Return (x, y) of the center of cell containing provided text 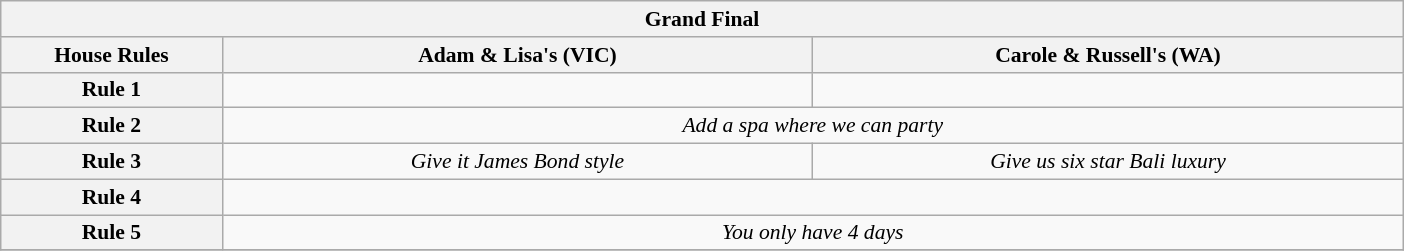
Rule 5 (112, 233)
Give it James Bond style (518, 162)
Rule 1 (112, 90)
Rule 4 (112, 197)
Rule 2 (112, 126)
Give us six star Bali luxury (1108, 162)
Carole & Russell's (WA) (1108, 55)
Grand Final (702, 19)
You only have 4 days (812, 233)
Add a spa where we can party (812, 126)
Adam & Lisa's (VIC) (518, 55)
House Rules (112, 55)
Rule 3 (112, 162)
